Capture the cell that displays the provided text and extract its (x, y) central coordinate. 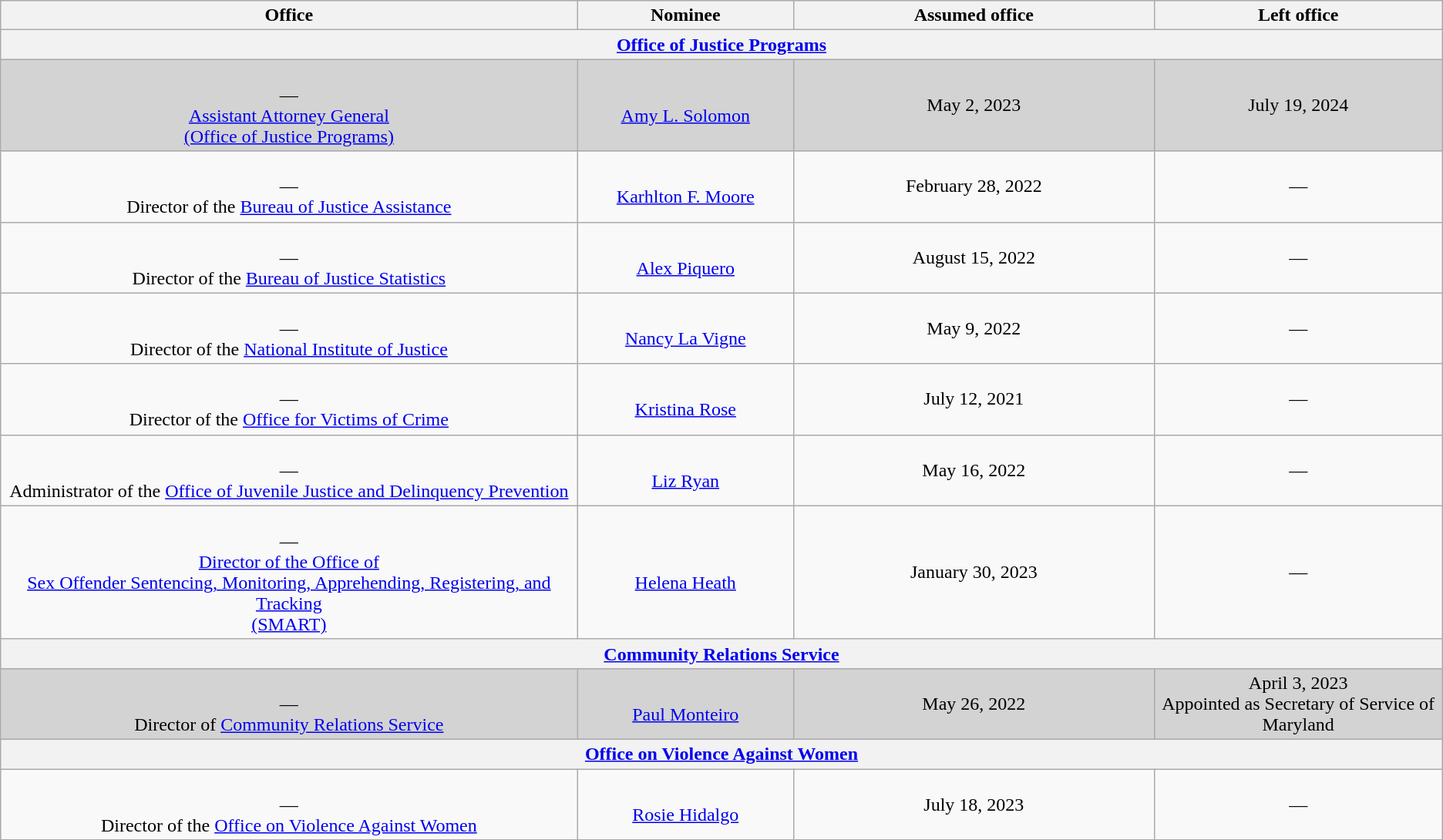
July 18, 2023 (974, 805)
Nominee (686, 15)
Amy L. Solomon (686, 105)
Paul Monteiro (686, 704)
Karhlton F. Moore (686, 186)
April 3, 2023Appointed as Secretary of Service of Maryland (1298, 704)
—Director of the National Institute of Justice (289, 328)
—Director of the Office for Victims of Crime (289, 399)
Community Relations Service (721, 654)
—Director of the Bureau of Justice Assistance (289, 186)
—Director of the Office on Violence Against Women (289, 805)
Left office (1298, 15)
January 30, 2023 (974, 572)
May 9, 2022 (974, 328)
Nancy La Vigne (686, 328)
Alex Piquero (686, 257)
Helena Heath (686, 572)
May 2, 2023 (974, 105)
May 16, 2022 (974, 470)
Liz Ryan (686, 470)
July 19, 2024 (1298, 105)
—Director of the Office ofSex Offender Sentencing, Monitoring, Apprehending, Registering, and Tracking(SMART) (289, 572)
August 15, 2022 (974, 257)
May 26, 2022 (974, 704)
Kristina Rose (686, 399)
Office of Justice Programs (721, 45)
Rosie Hidalgo (686, 805)
—Director of Community Relations Service (289, 704)
—Director of the Bureau of Justice Statistics (289, 257)
July 12, 2021 (974, 399)
Assumed office (974, 15)
Office on Violence Against Women (721, 754)
—Assistant Attorney General(Office of Justice Programs) (289, 105)
Office (289, 15)
—Administrator of the Office of Juvenile Justice and Delinquency Prevention (289, 470)
February 28, 2022 (974, 186)
